Find where the given text appears and provide that cell's center as (X, Y) coordinate. 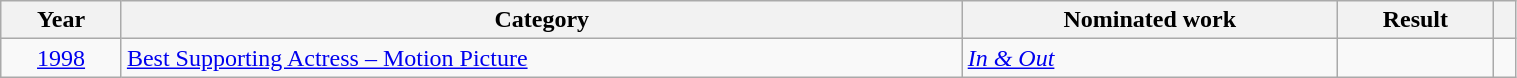
Best Supporting Actress – Motion Picture (542, 58)
Nominated work (1150, 20)
1998 (62, 58)
Category (542, 20)
Year (62, 20)
Result (1415, 20)
In & Out (1150, 58)
